Locate the cell with the specified text and output its [x, y] center coordinate. 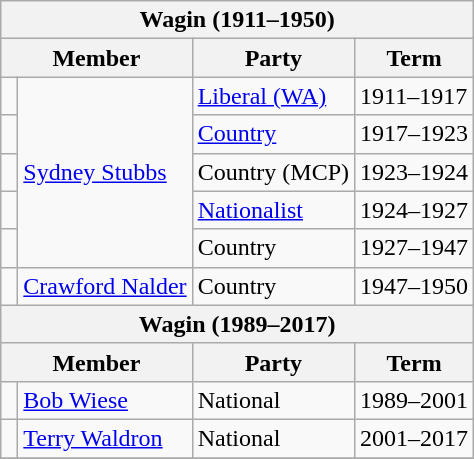
1911–1917 [414, 96]
Wagin (1989–2017) [238, 324]
2001–2017 [414, 438]
1947–1950 [414, 286]
Sydney Stubbs [105, 172]
1923–1924 [414, 172]
Wagin (1911–1950) [238, 20]
Country (MCP) [273, 172]
Liberal (WA) [273, 96]
1989–2001 [414, 400]
1917–1923 [414, 134]
Bob Wiese [105, 400]
Crawford Nalder [105, 286]
Nationalist [273, 210]
1924–1927 [414, 210]
Terry Waldron [105, 438]
1927–1947 [414, 248]
